Extract the [x, y] coordinate from the center of the cell holding the provided text.  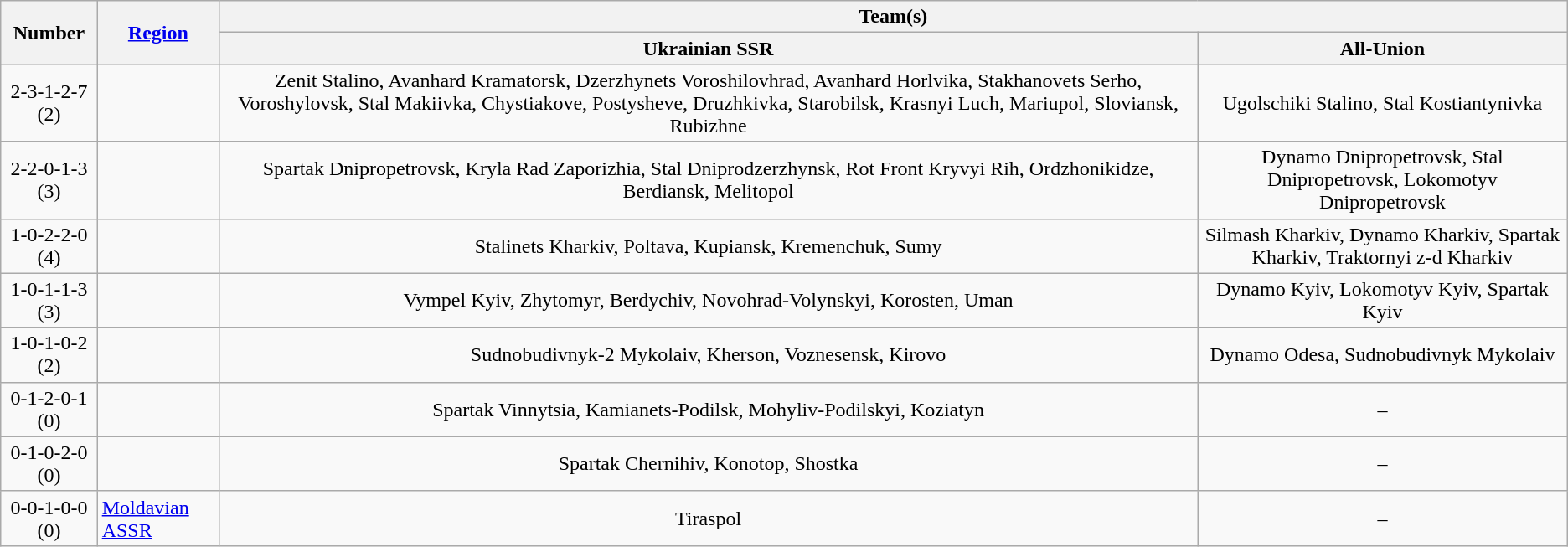
Vympel Kyiv, Zhytomyr, Berdychiv, Novohrad-Volynskyi, Korosten, Uman [709, 300]
0-0-1-0-0 (0) [49, 518]
Dynamo Odesa, Sudnobudivnyk Mykolaiv [1383, 355]
Team(s) [894, 17]
Tiraspol [709, 518]
Spartak Dnipropetrovsk, Kryla Rad Zaporizhia, Stal Dniprodzerzhynsk, Rot Front Kryvyi Rih, Ordzhonikidze, Berdiansk, Melitopol [709, 180]
Dynamo Kyiv, Lokomotyv Kyiv, Spartak Kyiv [1383, 300]
2-3-1-2-7 (2) [49, 103]
Spartak Chernihiv, Konotop, Shostka [709, 464]
1-0-1-1-3 (3) [49, 300]
Stalinets Kharkiv, Poltava, Kupiansk, Kremenchuk, Sumy [709, 246]
All-Union [1383, 49]
Ugolschiki Stalino, Stal Kostiantynivka [1383, 103]
Ukrainian SSR [709, 49]
2-2-0-1-3 (3) [49, 180]
0-1-0-2-0 (0) [49, 464]
0-1-2-0-1 (0) [49, 409]
Moldavian ASSR [157, 518]
Sudnobudivnyk-2 Mykolaiv, Kherson, Voznesensk, Kirovo [709, 355]
1-0-1-0-2 (2) [49, 355]
1-0-2-2-0 (4) [49, 246]
Number [49, 33]
Dynamo Dnipropetrovsk, Stal Dnipropetrovsk, Lokomotyv Dnipropetrovsk [1383, 180]
Silmash Kharkiv, Dynamo Kharkiv, Spartak Kharkiv, Traktornyi z-d Kharkiv [1383, 246]
Region [157, 33]
Spartak Vinnytsia, Kamianets-Podilsk, Mohyliv-Podilskyi, Koziatyn [709, 409]
